Capture the cell that displays the provided text and extract its [x, y] central coordinate. 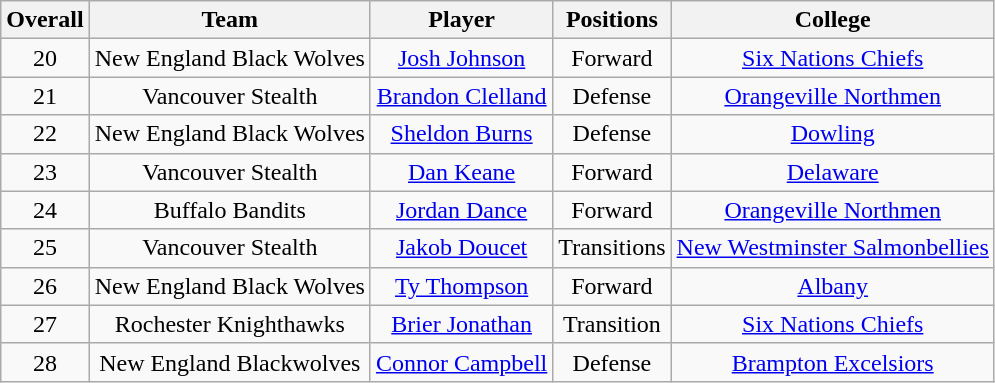
Josh Johnson [461, 58]
Sheldon Burns [461, 134]
26 [45, 286]
Delaware [832, 172]
Brandon Clelland [461, 96]
Team [230, 20]
20 [45, 58]
27 [45, 324]
Dowling [832, 134]
Player [461, 20]
Buffalo Bandits [230, 210]
25 [45, 248]
23 [45, 172]
Brier Jonathan [461, 324]
Jordan Dance [461, 210]
21 [45, 96]
New England Blackwolves [230, 362]
Connor Campbell [461, 362]
College [832, 20]
Jakob Doucet [461, 248]
Brampton Excelsiors [832, 362]
Dan Keane [461, 172]
Transitions [612, 248]
Rochester Knighthawks [230, 324]
Overall [45, 20]
New Westminster Salmonbellies [832, 248]
22 [45, 134]
Albany [832, 286]
Ty Thompson [461, 286]
Transition [612, 324]
24 [45, 210]
28 [45, 362]
Positions [612, 20]
